Return the (X, Y) coordinate for the center point of the cell that contains the specified text.  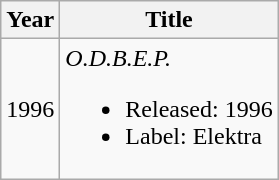
O.D.B.E.P.Released: 1996Label: Elektra (169, 109)
1996 (30, 109)
Year (30, 20)
Title (169, 20)
